Provide the (X, Y) coordinate of the cell's center where the given text is located.  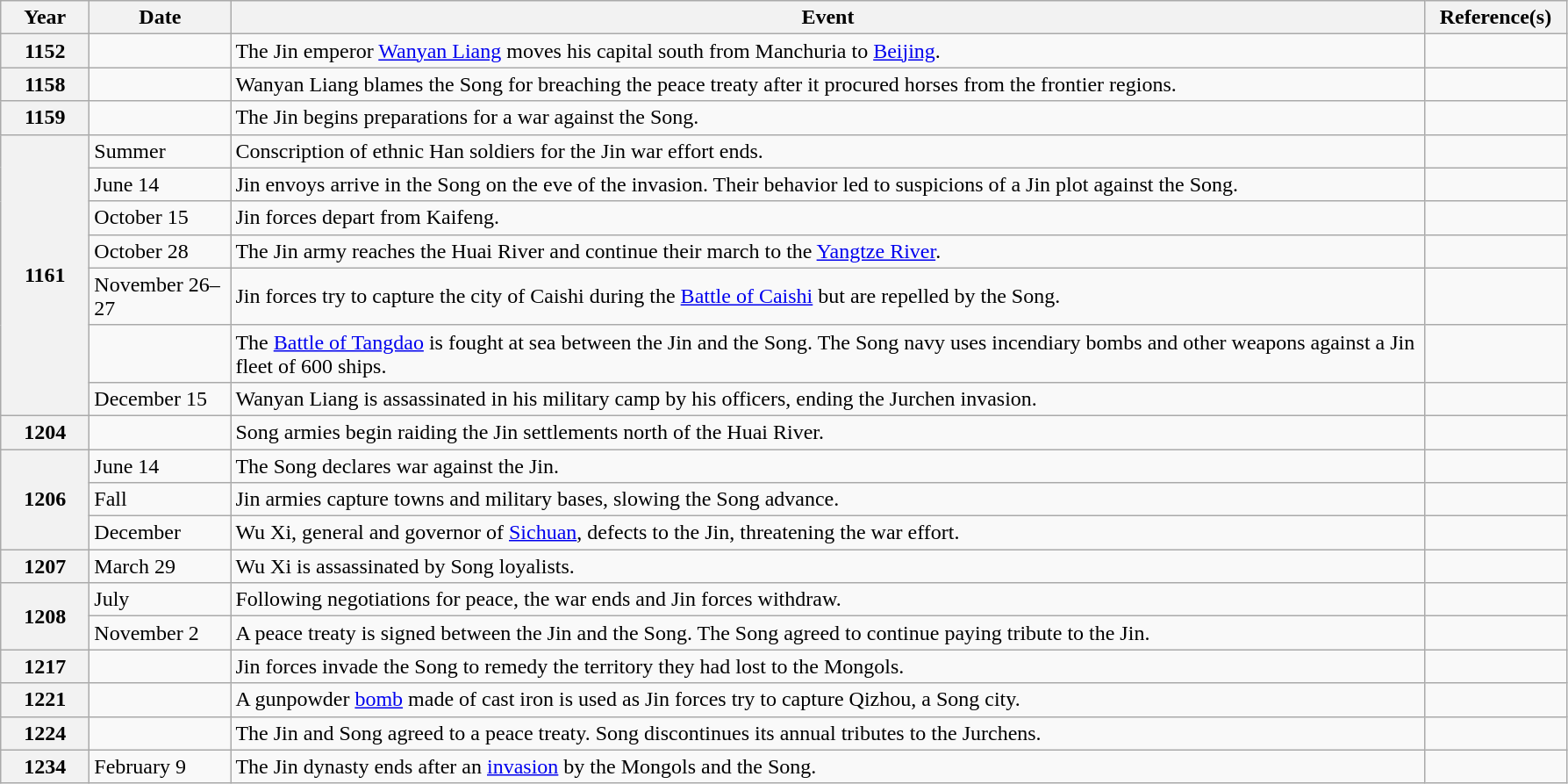
Wanyan Liang blames the Song for breaching the peace treaty after it procured horses from the frontier regions. (828, 84)
Jin armies capture towns and military bases, slowing the Song advance. (828, 500)
1208 (46, 616)
Event (828, 18)
December (160, 533)
A peace treaty is signed between the Jin and the Song. The Song agreed to continue paying tribute to the Jin. (828, 633)
Wu Xi is assassinated by Song loyalists. (828, 566)
Summer (160, 151)
Wanyan Liang is assassinated in his military camp by his officers, ending the Jurchen invasion. (828, 399)
1204 (46, 432)
1152 (46, 51)
November 2 (160, 633)
The Jin begins preparations for a war against the Song. (828, 118)
1206 (46, 500)
Date (160, 18)
The Jin and Song agreed to a peace treaty. Song discontinues its annual tributes to the Jurchens. (828, 733)
1224 (46, 733)
1158 (46, 84)
1217 (46, 666)
December 15 (160, 399)
Song armies begin raiding the Jin settlements north of the Huai River. (828, 432)
1221 (46, 700)
Jin forces try to capture the city of Caishi during the Battle of Caishi but are repelled by the Song. (828, 297)
October 15 (160, 218)
1234 (46, 766)
1159 (46, 118)
Jin forces depart from Kaifeng. (828, 218)
Jin envoys arrive in the Song on the eve of the invasion. Their behavior led to suspicions of a Jin plot against the Song. (828, 184)
October 28 (160, 251)
March 29 (160, 566)
Jin forces invade the Song to remedy the territory they had lost to the Mongols. (828, 666)
Conscription of ethnic Han soldiers for the Jin war effort ends. (828, 151)
1161 (46, 275)
Year (46, 18)
The Jin dynasty ends after an invasion by the Mongols and the Song. (828, 766)
July (160, 600)
The Jin emperor Wanyan Liang moves his capital south from Manchuria to Beijing. (828, 51)
Fall (160, 500)
The Jin army reaches the Huai River and continue their march to the Yangtze River. (828, 251)
Following negotiations for peace, the war ends and Jin forces withdraw. (828, 600)
November 26–27 (160, 297)
Wu Xi, general and governor of Sichuan, defects to the Jin, threatening the war effort. (828, 533)
1207 (46, 566)
February 9 (160, 766)
The Song declares war against the Jin. (828, 466)
A gunpowder bomb made of cast iron is used as Jin forces try to capture Qizhou, a Song city. (828, 700)
Reference(s) (1495, 18)
